Pinpoint the cell where the given text exists, returning its [x, y] midpoint coordinate. 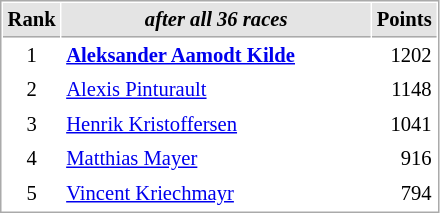
3 [32, 124]
Vincent Kriechmayr [216, 194]
4 [32, 158]
1202 [404, 56]
916 [404, 158]
Rank [32, 20]
5 [32, 194]
Aleksander Aamodt Kilde [216, 56]
1 [32, 56]
Matthias Mayer [216, 158]
Henrik Kristoffersen [216, 124]
1148 [404, 90]
1041 [404, 124]
after all 36 races [216, 20]
794 [404, 194]
Points [404, 20]
Alexis Pinturault [216, 90]
2 [32, 90]
